Output the (x, y) coordinate of the center of the cell containing the given text.  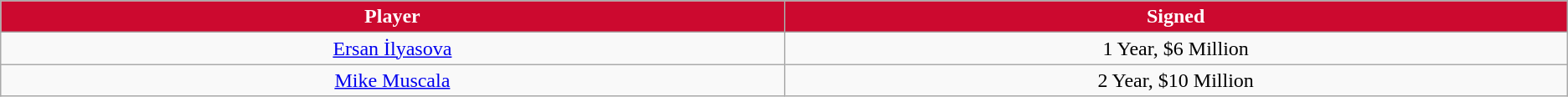
Player (392, 17)
2 Year, $10 Million (1176, 80)
Signed (1176, 17)
Mike Muscala (392, 80)
1 Year, $6 Million (1176, 48)
Ersan İlyasova (392, 48)
